Capture the cell that displays the provided text and extract its [x, y] central coordinate. 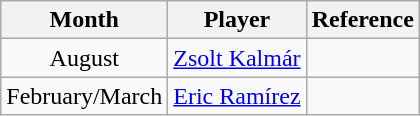
Zsolt Kalmár [237, 58]
Eric Ramírez [237, 96]
Month [84, 20]
February/March [84, 96]
Reference [362, 20]
August [84, 58]
Player [237, 20]
